Output the [X, Y] coordinate of the center of the cell containing the given text.  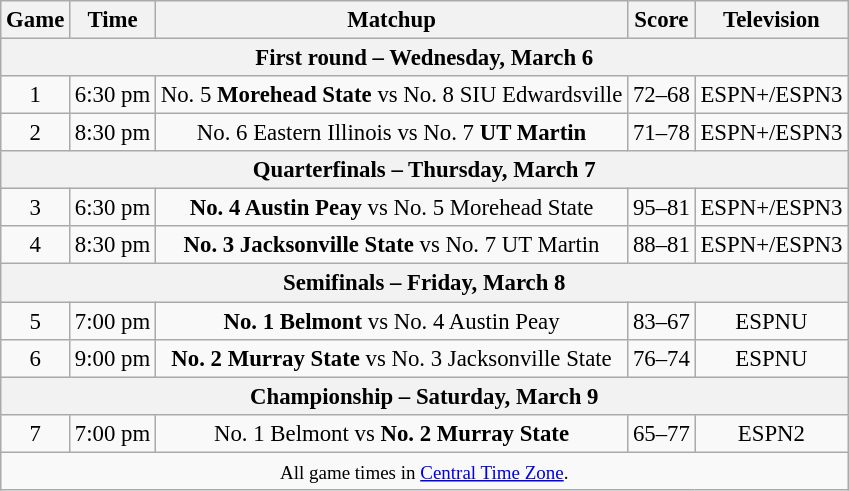
Matchup [391, 20]
83–67 [662, 321]
No. 6 Eastern Illinois vs No. 7 UT Martin [391, 133]
No. 4 Austin Peay vs No. 5 Morehead State [391, 208]
Television [772, 20]
Championship – Saturday, March 9 [424, 396]
First round – Wednesday, March 6 [424, 58]
76–74 [662, 358]
No. 5 Morehead State vs No. 8 SIU Edwardsville [391, 95]
Time [113, 20]
Semifinals – Friday, March 8 [424, 283]
5 [36, 321]
4 [36, 245]
2 [36, 133]
ESPN2 [772, 433]
3 [36, 208]
65–77 [662, 433]
7 [36, 433]
6 [36, 358]
No. 2 Murray State vs No. 3 Jacksonville State [391, 358]
95–81 [662, 208]
All game times in Central Time Zone. [424, 471]
72–68 [662, 95]
1 [36, 95]
Game [36, 20]
88–81 [662, 245]
No. 3 Jacksonville State vs No. 7 UT Martin [391, 245]
Score [662, 20]
71–78 [662, 133]
No. 1 Belmont vs No. 2 Murray State [391, 433]
No. 1 Belmont vs No. 4 Austin Peay [391, 321]
Quarterfinals – Thursday, March 7 [424, 170]
9:00 pm [113, 358]
